Scan for the cell matching the given text and deliver its (X, Y) coordinate at center. 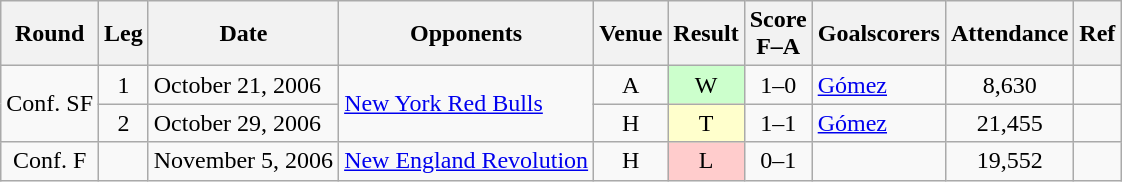
Result (706, 34)
November 5, 2006 (243, 161)
Ref (1098, 34)
1–1 (778, 123)
Leg (124, 34)
T (706, 123)
Conf. F (50, 161)
21,455 (1009, 123)
W (706, 85)
Venue (631, 34)
New York Red Bulls (466, 104)
October 21, 2006 (243, 85)
8,630 (1009, 85)
New England Revolution (466, 161)
1 (124, 85)
Date (243, 34)
L (706, 161)
October 29, 2006 (243, 123)
Attendance (1009, 34)
2 (124, 123)
1–0 (778, 85)
Conf. SF (50, 104)
Round (50, 34)
0–1 (778, 161)
ScoreF–A (778, 34)
Goalscorers (878, 34)
Opponents (466, 34)
A (631, 85)
19,552 (1009, 161)
